Provide the [X, Y] coordinate of the cell's center where the given text is located.  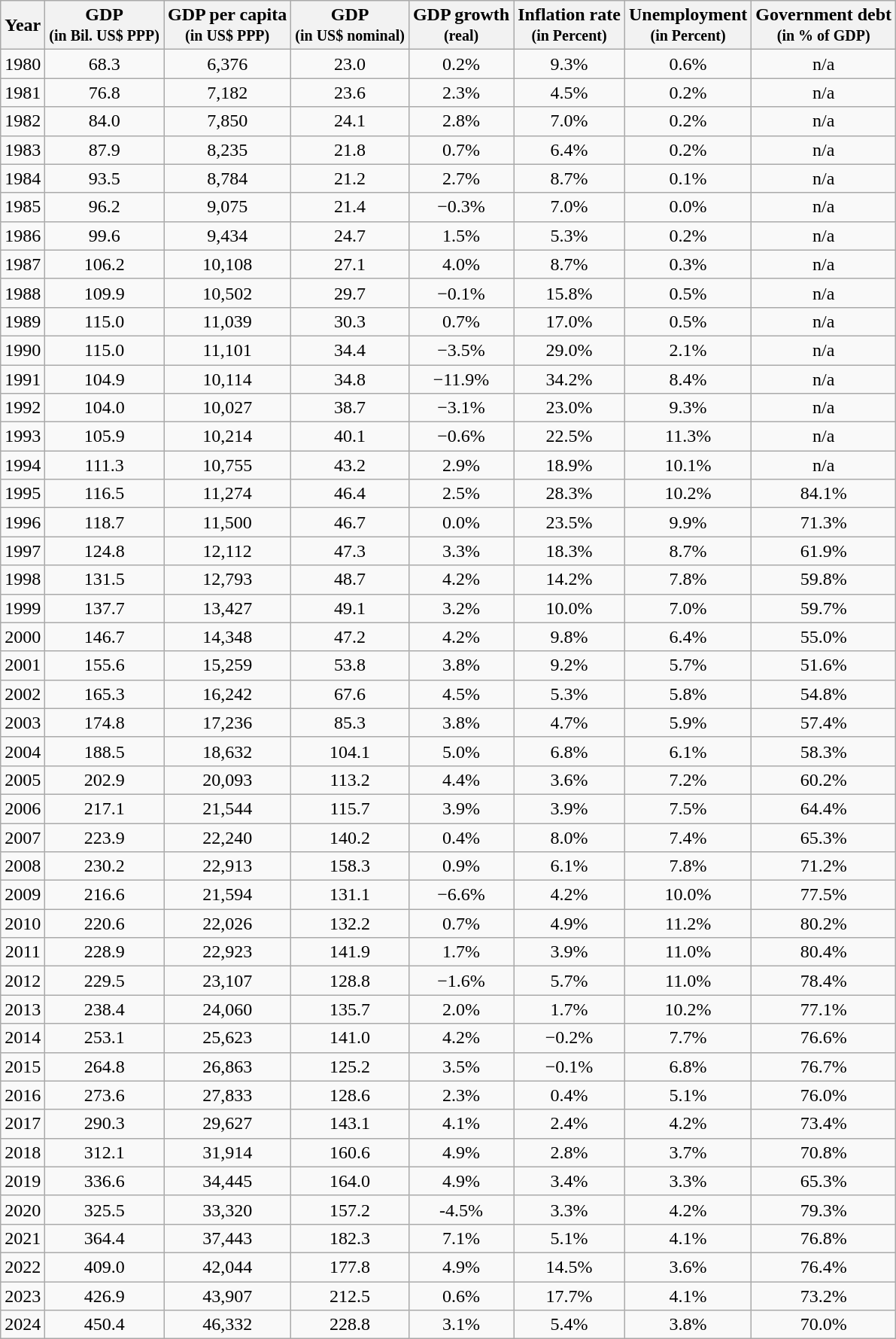
9,434 [227, 236]
71.2% [824, 866]
−3.5% [460, 350]
76.6% [824, 1038]
1999 [23, 608]
165.3 [105, 694]
2003 [23, 723]
223.9 [105, 838]
182.3 [351, 1238]
34.8 [351, 379]
10,114 [227, 379]
49.1 [351, 608]
76.4% [824, 1267]
51.6% [824, 665]
10.1% [688, 465]
22.5% [569, 437]
1994 [23, 465]
11.2% [688, 924]
109.9 [105, 293]
12,112 [227, 551]
3.4% [569, 1181]
21,594 [227, 895]
1985 [23, 207]
106.2 [105, 264]
10,755 [227, 465]
46.4 [351, 494]
290.3 [105, 1124]
2023 [23, 1295]
20,093 [227, 780]
2007 [23, 838]
11,500 [227, 522]
177.8 [351, 1267]
128.8 [351, 981]
3.1% [460, 1325]
202.9 [105, 780]
2019 [23, 1181]
79.3% [824, 1210]
146.7 [105, 637]
99.6 [105, 236]
78.4% [824, 981]
1980 [23, 64]
26,863 [227, 1067]
10,027 [227, 408]
5.0% [460, 751]
1990 [23, 350]
0.9% [460, 866]
11.3% [688, 437]
2.7% [460, 178]
17.7% [569, 1295]
80.2% [824, 924]
22,913 [227, 866]
2021 [23, 1238]
21,544 [227, 808]
59.7% [824, 608]
9.2% [569, 665]
29.0% [569, 350]
24,060 [227, 1009]
1995 [23, 494]
Year [23, 26]
27.1 [351, 264]
71.3% [824, 522]
0.1% [688, 178]
15.8% [569, 293]
2014 [23, 1038]
2022 [23, 1267]
77.5% [824, 895]
135.7 [351, 1009]
4.4% [460, 780]
22,026 [227, 924]
230.2 [105, 866]
1996 [23, 522]
29.7 [351, 293]
1.5% [460, 236]
23.0% [569, 408]
104.1 [351, 751]
8.4% [688, 379]
76.7% [824, 1067]
33,320 [227, 1210]
212.5 [351, 1295]
61.9% [824, 551]
131.1 [351, 895]
21.4 [351, 207]
17,236 [227, 723]
4.7% [569, 723]
160.6 [351, 1152]
−1.6% [460, 981]
8.0% [569, 838]
409.0 [105, 1267]
426.9 [105, 1295]
116.5 [105, 494]
11,274 [227, 494]
14.5% [569, 1267]
43.2 [351, 465]
18.3% [569, 551]
Unemployment (in Percent) [688, 26]
77.1% [824, 1009]
7.1% [460, 1238]
2.5% [460, 494]
48.7 [351, 580]
2.4% [569, 1124]
228.9 [105, 952]
38.7 [351, 408]
124.8 [105, 551]
23.0 [351, 64]
141.9 [351, 952]
217.1 [105, 808]
14.2% [569, 580]
188.5 [105, 751]
87.9 [105, 150]
10,214 [227, 437]
40.1 [351, 437]
7,182 [227, 93]
27,833 [227, 1095]
67.6 [351, 694]
5.8% [688, 694]
164.0 [351, 1181]
37,443 [227, 1238]
2.9% [460, 465]
−0.6% [460, 437]
5.9% [688, 723]
GDP growth(real) [460, 26]
22,923 [227, 952]
Government debt(in % of GDP) [824, 26]
96.2 [105, 207]
238.4 [105, 1009]
34.4 [351, 350]
2005 [23, 780]
2001 [23, 665]
23.5% [569, 522]
1988 [23, 293]
143.1 [351, 1124]
76.8 [105, 93]
220.6 [105, 924]
2015 [23, 1067]
GDP(in US$ nominal) [351, 26]
46,332 [227, 1325]
128.6 [351, 1095]
46.7 [351, 522]
10,502 [227, 293]
73.4% [824, 1124]
10,108 [227, 264]
1987 [23, 264]
2018 [23, 1152]
132.2 [351, 924]
1986 [23, 236]
76.0% [824, 1095]
23,107 [227, 981]
55.0% [824, 637]
2010 [23, 924]
155.6 [105, 665]
8,235 [227, 150]
104.9 [105, 379]
118.7 [105, 522]
1993 [23, 437]
1991 [23, 379]
42,044 [227, 1267]
GDP(in Bil. US$ PPP) [105, 26]
15,259 [227, 665]
13,427 [227, 608]
3.5% [460, 1067]
68.3 [105, 64]
18.9% [569, 465]
364.4 [105, 1238]
12,793 [227, 580]
2017 [23, 1124]
2002 [23, 694]
64.4% [824, 808]
336.6 [105, 1181]
158.3 [351, 866]
−0.2% [569, 1038]
84.0 [105, 121]
1982 [23, 121]
9.9% [688, 522]
253.1 [105, 1038]
9,075 [227, 207]
7.4% [688, 838]
11,039 [227, 321]
−3.1% [460, 408]
57.4% [824, 723]
105.9 [105, 437]
31,914 [227, 1152]
137.7 [105, 608]
7.2% [688, 780]
25,623 [227, 1038]
30.3 [351, 321]
1997 [23, 551]
228.8 [351, 1325]
34.2% [569, 379]
325.5 [105, 1210]
140.2 [351, 838]
2013 [23, 1009]
2004 [23, 751]
14,348 [227, 637]
8,784 [227, 178]
125.2 [351, 1067]
3.2% [460, 608]
2016 [23, 1095]
−6.6% [460, 895]
24.7 [351, 236]
22,240 [227, 838]
2000 [23, 637]
131.5 [105, 580]
23.6 [351, 93]
2006 [23, 808]
1984 [23, 178]
450.4 [105, 1325]
111.3 [105, 465]
174.8 [105, 723]
2008 [23, 866]
18,632 [227, 751]
2009 [23, 895]
43,907 [227, 1295]
47.2 [351, 637]
70.0% [824, 1325]
6,376 [227, 64]
5.4% [569, 1325]
9.8% [569, 637]
58.3% [824, 751]
113.2 [351, 780]
80.4% [824, 952]
54.8% [824, 694]
73.2% [824, 1295]
21.8 [351, 150]
2.0% [460, 1009]
7.5% [688, 808]
4.0% [460, 264]
141.0 [351, 1038]
157.2 [351, 1210]
60.2% [824, 780]
229.5 [105, 981]
1989 [23, 321]
1983 [23, 150]
1992 [23, 408]
216.6 [105, 895]
70.8% [824, 1152]
2020 [23, 1210]
1981 [23, 93]
264.8 [105, 1067]
7.7% [688, 1038]
2.1% [688, 350]
11,101 [227, 350]
93.5 [105, 178]
2011 [23, 952]
7,850 [227, 121]
84.1% [824, 494]
28.3% [569, 494]
17.0% [569, 321]
16,242 [227, 694]
273.6 [105, 1095]
-4.5% [460, 1210]
3.7% [688, 1152]
115.7 [351, 808]
Inflation rate(in Percent) [569, 26]
34,445 [227, 1181]
29,627 [227, 1124]
24.1 [351, 121]
59.8% [824, 580]
2012 [23, 981]
0.3% [688, 264]
76.8% [824, 1238]
21.2 [351, 178]
2024 [23, 1325]
−0.3% [460, 207]
−11.9% [460, 379]
85.3 [351, 723]
53.8 [351, 665]
1998 [23, 580]
GDP per capita(in US$ PPP) [227, 26]
312.1 [105, 1152]
47.3 [351, 551]
104.0 [105, 408]
